Output the (X, Y) coordinate of the center of the cell containing the given text.  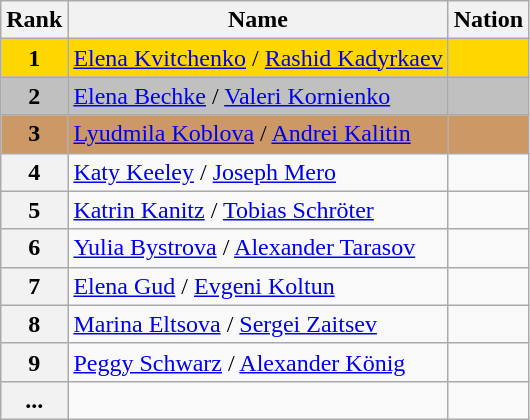
Name (258, 20)
Elena Gud / Evgeni Koltun (258, 286)
Rank (34, 20)
9 (34, 362)
Elena Bechke / Valeri Kornienko (258, 96)
2 (34, 96)
Peggy Schwarz / Alexander König (258, 362)
6 (34, 248)
Katrin Kanitz / Tobias Schröter (258, 210)
8 (34, 324)
4 (34, 172)
5 (34, 210)
7 (34, 286)
Elena Kvitchenko / Rashid Kadyrkaev (258, 58)
1 (34, 58)
Lyudmila Koblova / Andrei Kalitin (258, 134)
Yulia Bystrova / Alexander Tarasov (258, 248)
... (34, 400)
3 (34, 134)
Nation (488, 20)
Katy Keeley / Joseph Mero (258, 172)
Marina Eltsova / Sergei Zaitsev (258, 324)
